From the cell containing the given text, extract its center point as (X, Y) coordinate. 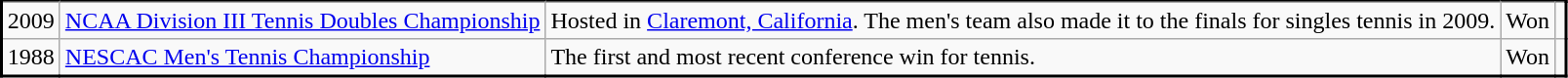
1988 (31, 58)
Hosted in Claremont, California. The men's team also made it to the finals for singles tennis in 2009. (1023, 20)
NESCAC Men's Tennis Championship (302, 58)
2009 (31, 20)
NCAA Division III Tennis Doubles Championship (302, 20)
The first and most recent conference win for tennis. (1023, 58)
